For the text-containing cell, return its midpoint in (X, Y) coordinate format. 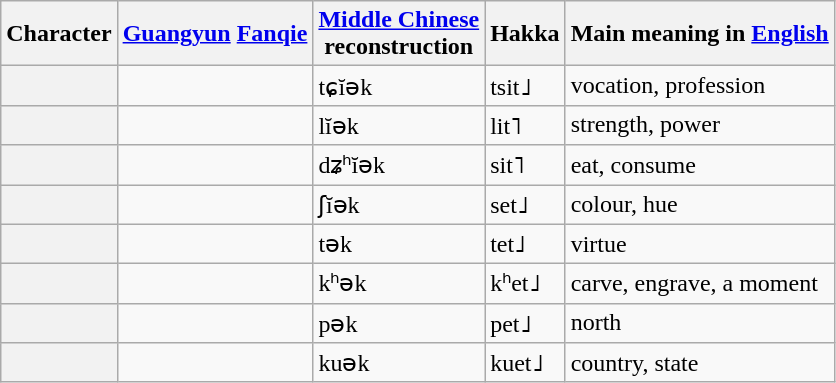
north (700, 323)
kʰək (399, 284)
Character (59, 34)
country, state (700, 363)
kʰet˩ (525, 284)
tɕĭək (399, 86)
carve, engrave, a moment (700, 284)
ʃĭək (399, 204)
kuet˩ (525, 363)
dʑʰĭək (399, 165)
Main meaning in English (700, 34)
Guangyun Fanqie (215, 34)
pək (399, 323)
Hakka (525, 34)
virtue (700, 244)
tet˩ (525, 244)
vocation, profession (700, 86)
sit˥ (525, 165)
Middle Chinesereconstruction (399, 34)
eat, consume (700, 165)
lĭək (399, 125)
tək (399, 244)
kuək (399, 363)
lit˥ (525, 125)
pet˩ (525, 323)
strength, power (700, 125)
colour, hue (700, 204)
set˩ (525, 204)
tsit˩ (525, 86)
